Locate the cell with the specified text and output its [x, y] center coordinate. 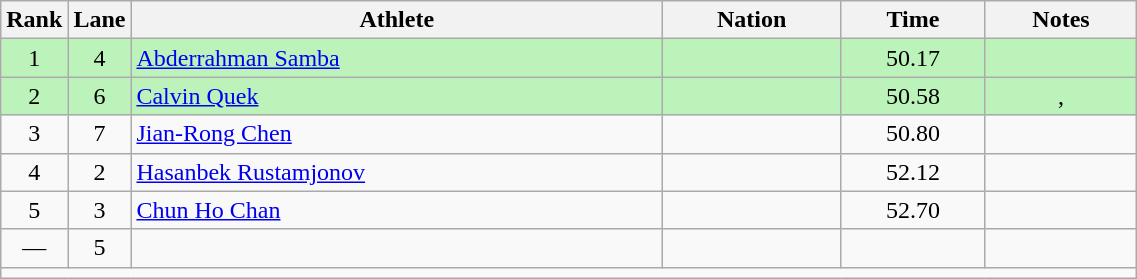
Athlete [397, 20]
1 [34, 58]
Rank [34, 20]
52.70 [913, 210]
Lane [100, 20]
50.58 [913, 96]
Calvin Quek [397, 96]
50.17 [913, 58]
Notes [1061, 20]
, [1061, 96]
Chun Ho Chan [397, 210]
Jian-Rong Chen [397, 134]
Hasanbek Rustamjonov [397, 172]
52.12 [913, 172]
Abderrahman Samba [397, 58]
Time [913, 20]
7 [100, 134]
50.80 [913, 134]
6 [100, 96]
— [34, 248]
Nation [752, 20]
